Determine the [x, y] coordinate at the center of the cell enclosing the given text.  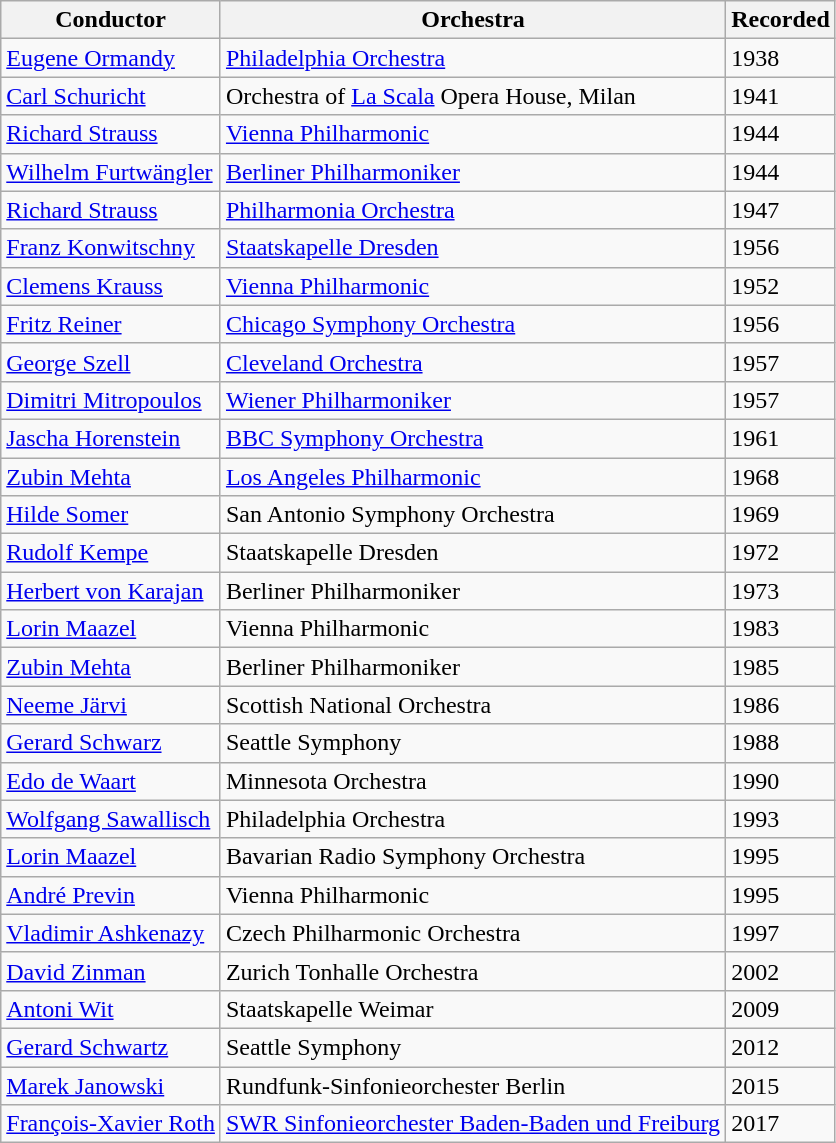
1947 [781, 210]
Dimitri Mitropoulos [111, 400]
1983 [781, 629]
Clemens Krauss [111, 286]
2009 [781, 1009]
Minnesota Orchestra [472, 781]
Wiener Philharmoniker [472, 400]
François-Xavier Roth [111, 1124]
BBC Symphony Orchestra [472, 438]
Cleveland Orchestra [472, 362]
1997 [781, 933]
1972 [781, 553]
Recorded [781, 20]
Los Angeles Philharmonic [472, 477]
1985 [781, 667]
Neeme Järvi [111, 705]
1986 [781, 705]
Fritz Reiner [111, 324]
1993 [781, 819]
Rudolf Kempe [111, 553]
Chicago Symphony Orchestra [472, 324]
1969 [781, 515]
2002 [781, 971]
George Szell [111, 362]
Franz Konwitschny [111, 248]
1938 [781, 58]
Hilde Somer [111, 515]
Marek Janowski [111, 1085]
SWR Sinfonieorchester Baden-Baden und Freiburg [472, 1124]
Philharmonia Orchestra [472, 210]
San Antonio Symphony Orchestra [472, 515]
Wolfgang Sawallisch [111, 819]
Carl Schuricht [111, 96]
1961 [781, 438]
Eugene Ormandy [111, 58]
Czech Philharmonic Orchestra [472, 933]
1988 [781, 743]
Gerard Schwartz [111, 1047]
Wilhelm Furtwängler [111, 172]
2012 [781, 1047]
Orchestra of La Scala Opera House, Milan [472, 96]
Gerard Schwarz [111, 743]
Conductor [111, 20]
Herbert von Karajan [111, 591]
Bavarian Radio Symphony Orchestra [472, 857]
2017 [781, 1124]
Vladimir Ashkenazy [111, 933]
2015 [781, 1085]
Staatskapelle Weimar [472, 1009]
Rundfunk-Sinfonieorchester Berlin [472, 1085]
1968 [781, 477]
Antoni Wit [111, 1009]
Scottish National Orchestra [472, 705]
1990 [781, 781]
Orchestra [472, 20]
Jascha Horenstein [111, 438]
David Zinman [111, 971]
André Previn [111, 895]
1952 [781, 286]
1941 [781, 96]
1973 [781, 591]
Zurich Tonhalle Orchestra [472, 971]
Edo de Waart [111, 781]
